Identify which cell holds the provided text, then report its (x, y) central coordinate. 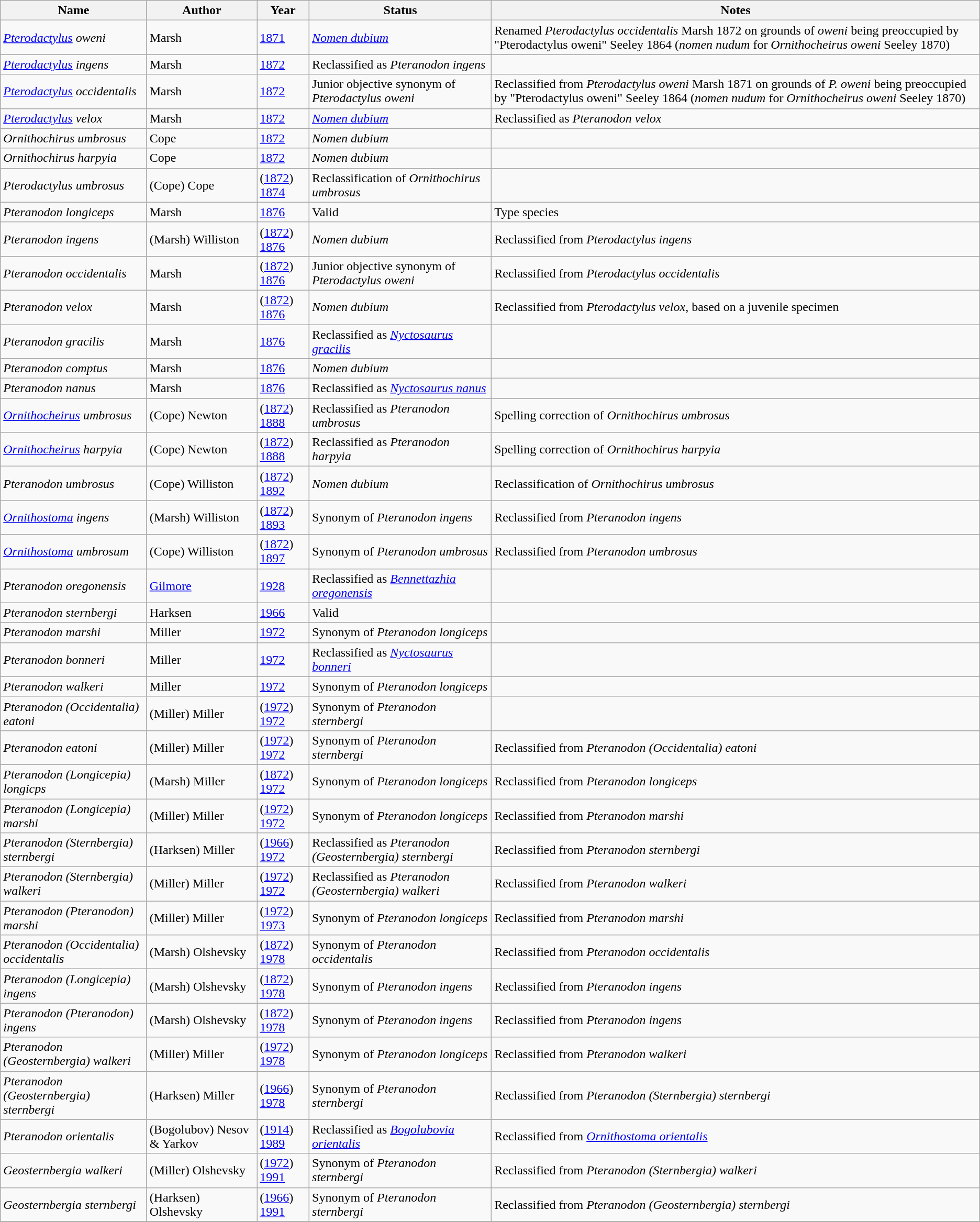
Gilmore (202, 585)
Pteranodon bonneri (73, 660)
Author (202, 10)
Pteranodon (Geosternbergia) sternbergi (73, 1095)
Pteranodon umbrosus (73, 484)
Ornithochirus umbrosus (73, 138)
Pteranodon orientalis (73, 1136)
Pteranodon occidentalis (73, 273)
Reclassified from Pteranodon umbrosus (736, 552)
Reclassified as Nyctosaurus nanus (400, 388)
Pteranodon ingens (73, 239)
Pterodactylus umbrosus (73, 185)
Pteranodon comptus (73, 369)
Synonym of Pteranodon occidentalis (400, 952)
Pteranodon (Longicepia) marshi (73, 816)
Geosternbergia walkeri (73, 1171)
Pteranodon (Occidentalia) occidentalis (73, 952)
Name (73, 10)
Pteranodon longiceps (73, 212)
Reclassified from Pterodactylus ingens (736, 239)
Reclassified as Pteranodon ingens (400, 64)
Pterodactylus occidentalis (73, 91)
Reclassified from Ornithostoma orientalis (736, 1136)
Reclassified as Pteranodon (Geosternbergia) walkeri (400, 884)
Reclassified from Pteranodon sternbergi (736, 850)
Reclassified as Pteranodon velox (736, 118)
(Miller) Olshevsky (202, 1171)
(1872) 1972 (283, 781)
Pteranodon gracilis (73, 341)
Reclassified as Pteranodon harpyia (400, 449)
Pterodactylus oweni (73, 38)
(1966) 1991 (283, 1204)
Pteranodon (Longicepia) longicps (73, 781)
(Marsh) Miller (202, 781)
Status (400, 10)
Reclassified from Pterodactylus velox, based on a juvenile specimen (736, 307)
Pteranodon (Pteranodon) marshi (73, 918)
Reclassified from Pteranodon (Sternbergia) walkeri (736, 1171)
(1966) 1978 (283, 1095)
Reclassified as Bogolubovia orientalis (400, 1136)
Synonym of Pteranodon umbrosus (400, 552)
Pterodactylus velox (73, 118)
Pterodactylus ingens (73, 64)
Pteranodon velox (73, 307)
(1972) 1991 (283, 1171)
Reclassified from Pteranodon occidentalis (736, 952)
Geosternbergia sternbergi (73, 1204)
(Bogolubov) Nesov & Yarkov (202, 1136)
(1914) 1989 (283, 1136)
(1972) 1973 (283, 918)
Reclassified from Pterodactylus occidentalis (736, 273)
Reclassified as Nyctosaurus gracilis (400, 341)
Pteranodon walkeri (73, 686)
1871 (283, 38)
(1872) 1897 (283, 552)
Type species (736, 212)
(Harksen) Olshevsky (202, 1204)
Reclassified as Pteranodon (Geosternbergia) sternbergi (400, 850)
(1872) 1892 (283, 484)
Reclassified as Bennettazhia oregonensis (400, 585)
Pteranodon marshi (73, 632)
Ornithostoma ingens (73, 517)
Pteranodon (Pteranodon) ingens (73, 1020)
1928 (283, 585)
Ornithocheirus umbrosus (73, 416)
Pteranodon (Geosternbergia) walkeri (73, 1054)
Pteranodon oregonensis (73, 585)
Year (283, 10)
Spelling correction of Ornithochirus umbrosus (736, 416)
(1872) 1874 (283, 185)
(1966) 1972 (283, 850)
Pteranodon (Sternbergia) sternbergi (73, 850)
Pteranodon sternbergi (73, 613)
Reclassified from Pteranodon (Sternbergia) sternbergi (736, 1095)
Reclassified from Pteranodon longiceps (736, 781)
Ornithochirus harpyia (73, 158)
Reclassified from Pteranodon (Geosternbergia) sternbergi (736, 1204)
Reclassified as Nyctosaurus bonneri (400, 660)
Spelling correction of Ornithochirus harpyia (736, 449)
Pteranodon eatoni (73, 748)
Pteranodon (Occidentalia) eatoni (73, 713)
Reclassified as Pteranodon umbrosus (400, 416)
Reclassified from Pteranodon (Occidentalia) eatoni (736, 748)
1966 (283, 613)
Ornithostoma umbrosum (73, 552)
Ornithocheirus harpyia (73, 449)
Pteranodon nanus (73, 388)
Harksen (202, 613)
(Cope) Cope (202, 185)
(1872) 1893 (283, 517)
Notes (736, 10)
Pteranodon (Sternbergia) walkeri (73, 884)
Pteranodon (Longicepia) ingens (73, 986)
(1972) 1978 (283, 1054)
